Search for the cell housing the specified text and yield its [X, Y] center coordinate. 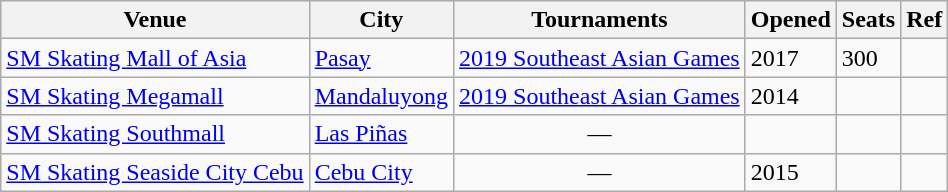
Tournaments [600, 20]
Ref [924, 20]
City [381, 20]
SM Skating Southmall [155, 134]
Opened [790, 20]
Cebu City [381, 172]
Pasay [381, 58]
SM Skating Seaside City Cebu [155, 172]
300 [868, 58]
Seats [868, 20]
Mandaluyong [381, 96]
Las Piñas [381, 134]
2015 [790, 172]
2017 [790, 58]
Venue [155, 20]
SM Skating Megamall [155, 96]
2014 [790, 96]
SM Skating Mall of Asia [155, 58]
